Output the [x, y] coordinate of the center of the cell containing the given text.  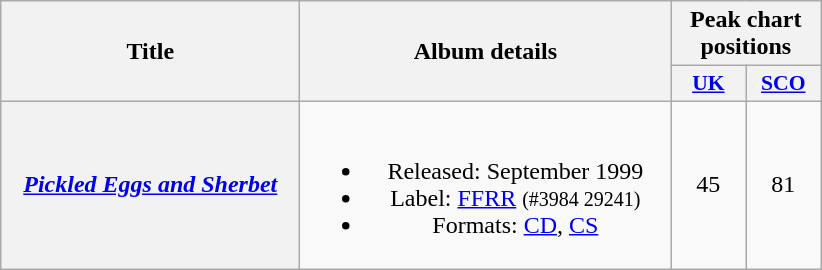
Album details [486, 52]
UK [708, 84]
Released: September 1999Label: FFRR (#3984 29241)Formats: CD, CS [486, 184]
Peak chart positions [746, 34]
SCO [784, 84]
Title [150, 52]
45 [708, 184]
Pickled Eggs and Sherbet [150, 184]
81 [784, 184]
